For the text-containing cell, return its midpoint in (x, y) coordinate format. 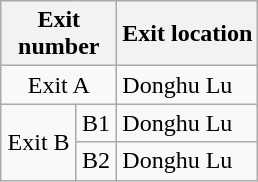
Exit A (59, 85)
Exit B (39, 142)
Exit number (59, 34)
Exit location (188, 34)
B2 (96, 161)
B1 (96, 123)
